Locate the cell with the specified text and output its (x, y) center coordinate. 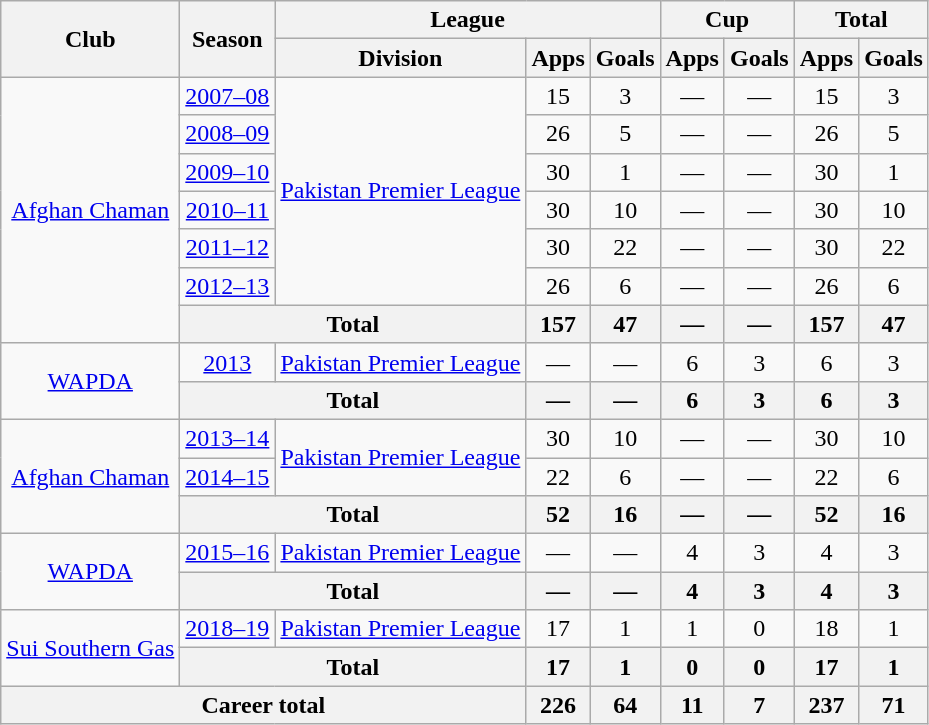
Career total (264, 705)
2007–08 (228, 96)
Sui Southern Gas (90, 648)
64 (625, 705)
2010–11 (228, 210)
Season (228, 39)
237 (826, 705)
2015–16 (228, 553)
League (468, 20)
2013 (228, 362)
11 (692, 705)
2011–12 (228, 248)
18 (826, 629)
2008–09 (228, 134)
226 (558, 705)
2012–13 (228, 286)
2014–15 (228, 477)
2009–10 (228, 172)
2013–14 (228, 438)
2018–19 (228, 629)
7 (759, 705)
71 (894, 705)
Cup (727, 20)
Club (90, 39)
Division (400, 58)
